From the cell containing the given text, extract its center point as [x, y] coordinate. 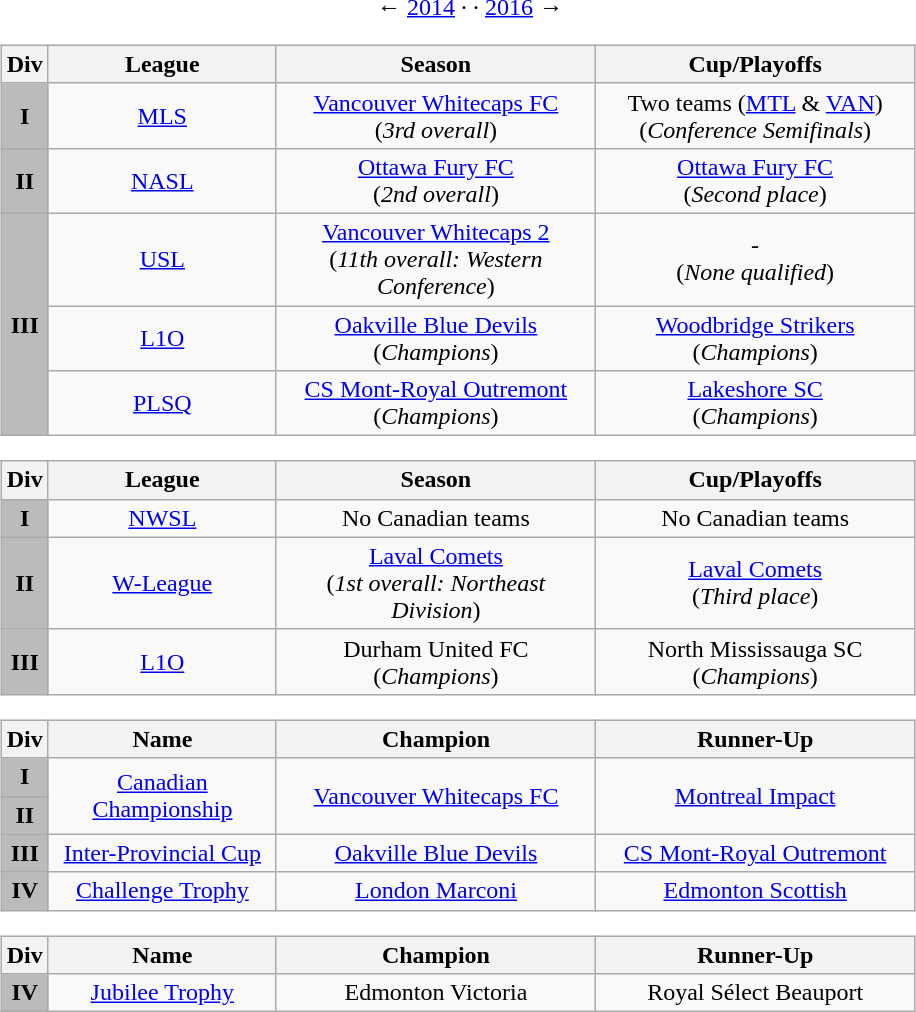
CS Mont-Royal Outremont(Champions) [436, 404]
NASL [162, 180]
London Marconi [436, 891]
Two teams (MTL & VAN)(Conference Semifinals) [754, 116]
NWSL [162, 518]
USL [162, 259]
Royal Sélect Beauport [756, 993]
Edmonton Victoria [436, 993]
Ottawa Fury FC(Second place) [754, 180]
W-League [162, 583]
-(None qualified) [754, 259]
MLS [162, 116]
Lakeshore SC(Champions) [754, 404]
Inter-Provincial Cup [162, 853]
CS Mont-Royal Outremont [756, 853]
Vancouver Whitecaps 2(11th overall: Western Conference) [436, 259]
Challenge Trophy [162, 891]
Durham United FC(Champions) [436, 662]
Edmonton Scottish [756, 891]
Vancouver Whitecaps FC [436, 796]
Woodbridge Strikers(Champions) [754, 338]
Canadian Championship [162, 796]
Montreal Impact [756, 796]
Laval Comets(1st overall: Northeast Division) [436, 583]
PLSQ [162, 404]
Jubilee Trophy [162, 993]
North Mississauga SC(Champions) [754, 662]
Laval Comets(Third place) [754, 583]
Vancouver Whitecaps FC(3rd overall) [436, 116]
Oakville Blue Devils [436, 853]
Ottawa Fury FC(2nd overall) [436, 180]
Oakville Blue Devils(Champions) [436, 338]
